Output the [X, Y] coordinate of the center of the cell containing the given text.  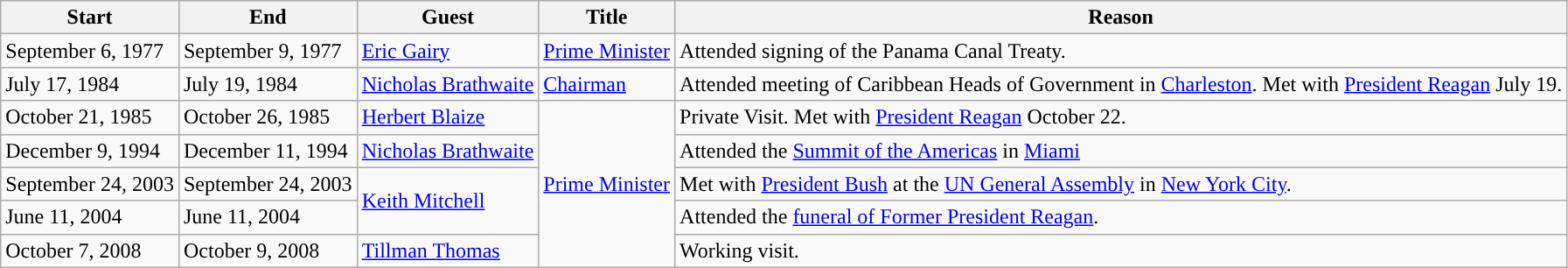
October 7, 2008 [90, 250]
Attended signing of the Panama Canal Treaty. [1121, 51]
Keith Mitchell [448, 201]
Chairman [607, 84]
September 6, 1977 [90, 51]
October 9, 2008 [268, 250]
Guest [448, 18]
Tillman Thomas [448, 250]
Met with President Bush at the UN General Assembly in New York City. [1121, 184]
Attended the Summit of the Americas in Miami [1121, 151]
Attended the funeral of Former President Reagan. [1121, 217]
October 21, 1985 [90, 117]
Eric Gairy [448, 51]
December 11, 1994 [268, 151]
December 9, 1994 [90, 151]
End [268, 18]
July 19, 1984 [268, 84]
July 17, 1984 [90, 84]
Working visit. [1121, 250]
Start [90, 18]
Title [607, 18]
Private Visit. Met with President Reagan October 22. [1121, 117]
Reason [1121, 18]
Attended meeting of Caribbean Heads of Government in Charleston. Met with President Reagan July 19. [1121, 84]
September 9, 1977 [268, 51]
October 26, 1985 [268, 117]
Herbert Blaize [448, 117]
